Determine the [X, Y] coordinate at the center of the cell enclosing the given text.  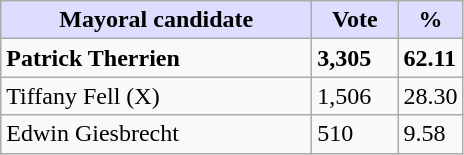
3,305 [355, 58]
Edwin Giesbrecht [156, 134]
Patrick Therrien [156, 58]
62.11 [430, 58]
Vote [355, 20]
1,506 [355, 96]
28.30 [430, 96]
% [430, 20]
9.58 [430, 134]
Tiffany Fell (X) [156, 96]
510 [355, 134]
Mayoral candidate [156, 20]
